Provide the (x, y) coordinate of the cell's center where the given text is located.  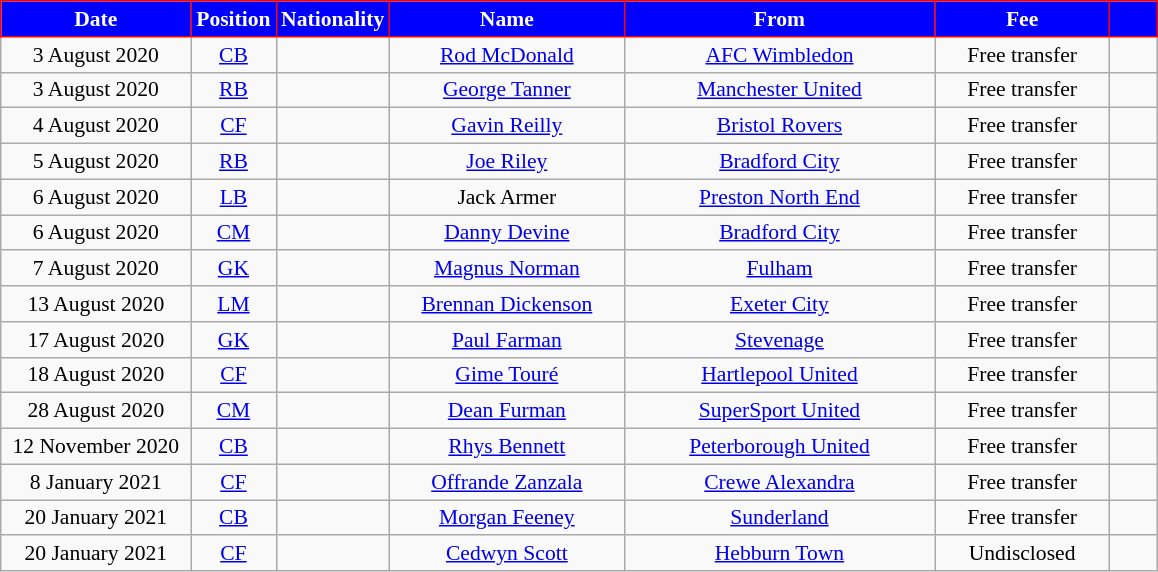
Cedwyn Scott (506, 554)
5 August 2020 (96, 162)
Manchester United (779, 90)
Joe Riley (506, 162)
Exeter City (779, 304)
AFC Wimbledon (779, 55)
Rod McDonald (506, 55)
Preston North End (779, 197)
13 August 2020 (96, 304)
7 August 2020 (96, 269)
From (779, 19)
Fulham (779, 269)
LB (234, 197)
18 August 2020 (96, 375)
Brennan Dickenson (506, 304)
Sunderland (779, 518)
Name (506, 19)
Paul Farman (506, 340)
Stevenage (779, 340)
Peterborough United (779, 447)
28 August 2020 (96, 411)
Undisclosed (1022, 554)
Crewe Alexandra (779, 482)
Rhys Bennett (506, 447)
Hebburn Town (779, 554)
Danny Devine (506, 233)
12 November 2020 (96, 447)
SuperSport United (779, 411)
LM (234, 304)
Date (96, 19)
Magnus Norman (506, 269)
George Tanner (506, 90)
Position (234, 19)
17 August 2020 (96, 340)
Gime Touré (506, 375)
Hartlepool United (779, 375)
Morgan Feeney (506, 518)
Nationality (332, 19)
8 January 2021 (96, 482)
Bristol Rovers (779, 126)
Jack Armer (506, 197)
Dean Furman (506, 411)
Gavin Reilly (506, 126)
Fee (1022, 19)
Offrande Zanzala (506, 482)
4 August 2020 (96, 126)
